Output the [X, Y] coordinate of the center of the cell containing the given text.  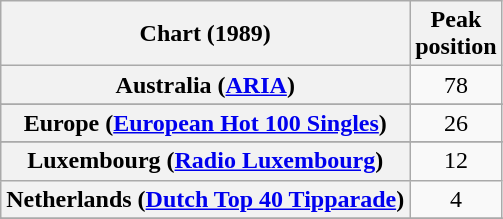
4 [456, 199]
Netherlands (Dutch Top 40 Tipparade) [206, 199]
78 [456, 85]
Luxembourg (Radio Luxembourg) [206, 161]
Europe (European Hot 100 Singles) [206, 123]
Peakposition [456, 34]
26 [456, 123]
Chart (1989) [206, 34]
12 [456, 161]
Australia (ARIA) [206, 85]
